Capture the cell that displays the provided text and extract its [x, y] central coordinate. 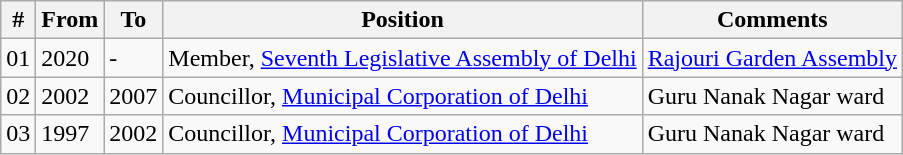
Member, Seventh Legislative Assembly of Delhi [402, 58]
1997 [70, 134]
- [134, 58]
From [70, 20]
Rajouri Garden Assembly [772, 58]
Comments [772, 20]
03 [18, 134]
Position [402, 20]
2020 [70, 58]
2007 [134, 96]
To [134, 20]
01 [18, 58]
# [18, 20]
02 [18, 96]
